Provide the (x, y) coordinate of the cell's center where the given text is located.  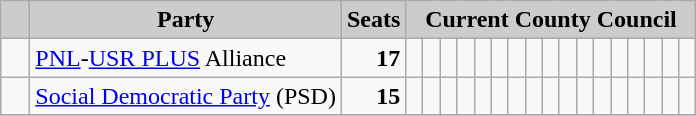
Party (186, 20)
Social Democratic Party (PSD) (186, 96)
15 (373, 96)
Current County Council (551, 20)
17 (373, 58)
PNL-USR PLUS Alliance (186, 58)
Seats (373, 20)
